Find where the given text appears and provide that cell's center as [x, y] coordinate. 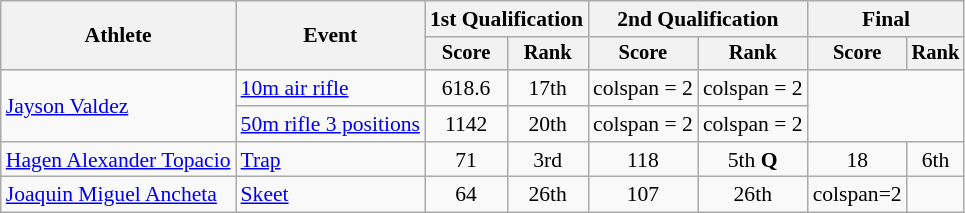
50m rifle 3 positions [330, 124]
Jayson Valdez [118, 106]
Trap [330, 160]
71 [466, 160]
118 [643, 160]
Skeet [330, 195]
10m air rifle [330, 88]
6th [936, 160]
Joaquin Miguel Ancheta [118, 195]
64 [466, 195]
Hagen Alexander Topacio [118, 160]
18 [858, 160]
2nd Qualification [698, 19]
Athlete [118, 36]
20th [548, 124]
1st Qualification [506, 19]
Final [886, 19]
1142 [466, 124]
618.6 [466, 88]
5th Q [753, 160]
17th [548, 88]
colspan=2 [858, 195]
3rd [548, 160]
Event [330, 36]
107 [643, 195]
